Search for the cell housing the specified text and yield its [X, Y] center coordinate. 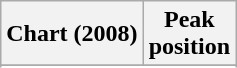
Chart (2008) [72, 34]
Peakposition [189, 34]
